Identify which cell holds the provided text, then report its [x, y] central coordinate. 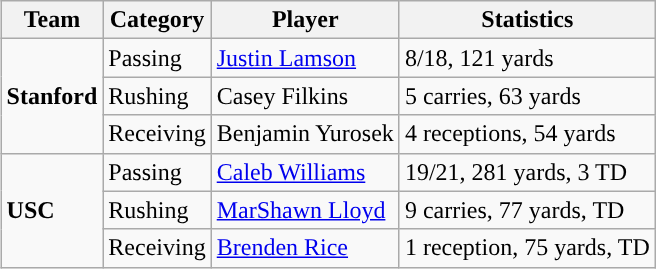
1 reception, 75 yards, TD [527, 248]
5 carries, 63 yards [527, 96]
9 carries, 77 yards, TD [527, 210]
4 receptions, 54 yards [527, 134]
Stanford [52, 96]
Justin Lamson [305, 58]
8/18, 121 yards [527, 58]
Brenden Rice [305, 248]
Statistics [527, 20]
MarShawn Lloyd [305, 210]
19/21, 281 yards, 3 TD [527, 172]
Benjamin Yurosek [305, 134]
Team [52, 20]
Casey Filkins [305, 96]
Player [305, 20]
Caleb Williams [305, 172]
USC [52, 210]
Category [157, 20]
